Identify which cell holds the provided text, then report its [x, y] central coordinate. 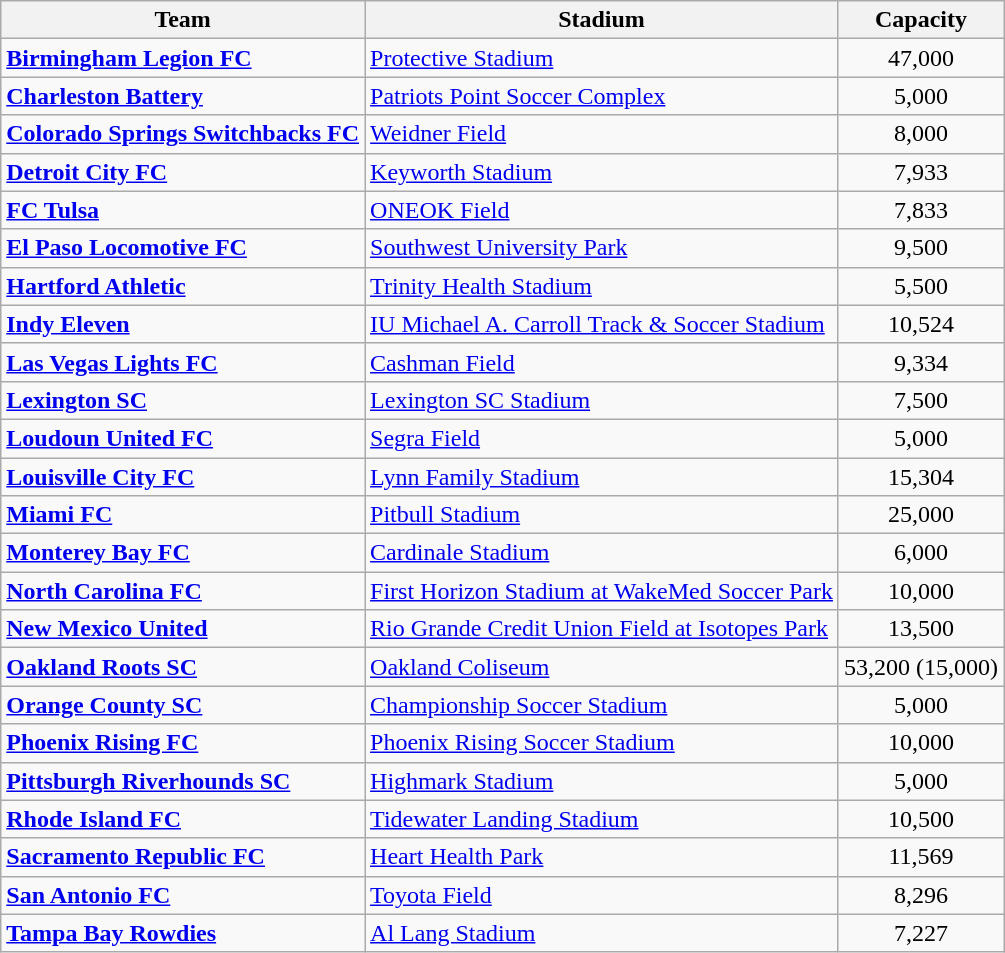
Lexington SC [183, 400]
Rio Grande Credit Union Field at Isotopes Park [602, 629]
First Horizon Stadium at WakeMed Soccer Park [602, 591]
Birmingham Legion FC [183, 58]
Pittsburgh Riverhounds SC [183, 781]
San Antonio FC [183, 895]
Tampa Bay Rowdies [183, 933]
Team [183, 20]
Phoenix Rising FC [183, 743]
Protective Stadium [602, 58]
Capacity [920, 20]
15,304 [920, 477]
Oakland Roots SC [183, 667]
North Carolina FC [183, 591]
25,000 [920, 515]
Championship Soccer Stadium [602, 705]
Charleston Battery [183, 96]
Loudoun United FC [183, 438]
Sacramento Republic FC [183, 857]
Hartford Athletic [183, 286]
5,500 [920, 286]
Lynn Family Stadium [602, 477]
11,569 [920, 857]
10,500 [920, 819]
47,000 [920, 58]
IU Michael A. Carroll Track & Soccer Stadium [602, 324]
Southwest University Park [602, 248]
FC Tulsa [183, 210]
7,227 [920, 933]
8,000 [920, 134]
New Mexico United [183, 629]
Heart Health Park [602, 857]
Detroit City FC [183, 172]
Orange County SC [183, 705]
Phoenix Rising Soccer Stadium [602, 743]
Oakland Coliseum [602, 667]
El Paso Locomotive FC [183, 248]
Indy Eleven [183, 324]
Stadium [602, 20]
Rhode Island FC [183, 819]
Pitbull Stadium [602, 515]
Miami FC [183, 515]
Cashman Field [602, 362]
13,500 [920, 629]
ONEOK Field [602, 210]
9,500 [920, 248]
7,500 [920, 400]
10,524 [920, 324]
Colorado Springs Switchbacks FC [183, 134]
Las Vegas Lights FC [183, 362]
Toyota Field [602, 895]
Patriots Point Soccer Complex [602, 96]
Tidewater Landing Stadium [602, 819]
6,000 [920, 553]
8,296 [920, 895]
7,933 [920, 172]
Segra Field [602, 438]
Highmark Stadium [602, 781]
53,200 (15,000) [920, 667]
Weidner Field [602, 134]
Cardinale Stadium [602, 553]
Lexington SC Stadium [602, 400]
Louisville City FC [183, 477]
Trinity Health Stadium [602, 286]
Keyworth Stadium [602, 172]
7,833 [920, 210]
Monterey Bay FC [183, 553]
Al Lang Stadium [602, 933]
9,334 [920, 362]
